Search for the cell housing the specified text and yield its (X, Y) center coordinate. 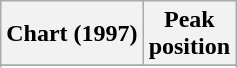
Peakposition (189, 34)
Chart (1997) (72, 34)
